Capture the cell that displays the provided text and extract its [X, Y] central coordinate. 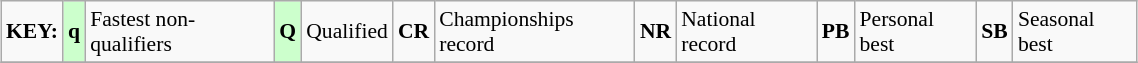
Personal best [916, 32]
National record [746, 32]
q [74, 32]
Seasonal best [1075, 32]
Qualified [347, 32]
SB [994, 32]
Championships record [534, 32]
NR [656, 32]
KEY: [32, 32]
CR [414, 32]
Q [288, 32]
PB [836, 32]
Fastest non-qualifiers [180, 32]
